Return (X, Y) of the center of cell containing provided text 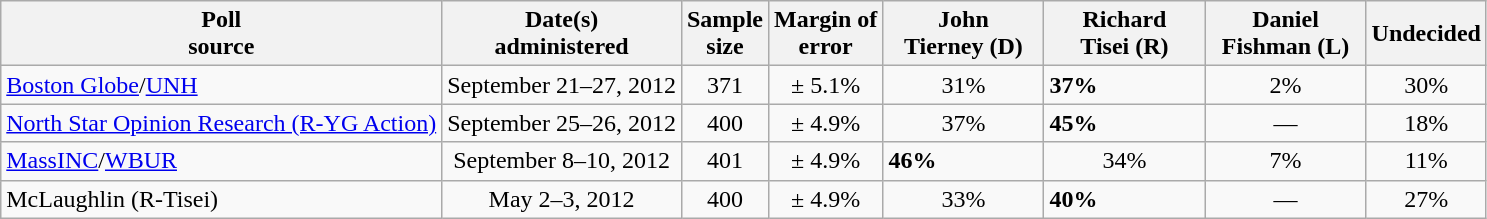
371 (724, 85)
401 (724, 161)
27% (1426, 199)
September 8–10, 2012 (562, 161)
Undecided (1426, 34)
Margin oferror (825, 34)
18% (1426, 123)
30% (1426, 85)
Date(s)administered (562, 34)
34% (1124, 161)
2% (1286, 85)
MassINC/WBUR (222, 161)
31% (964, 85)
Samplesize (724, 34)
11% (1426, 161)
North Star Opinion Research (R-YG Action) (222, 123)
September 25–26, 2012 (562, 123)
± 5.1% (825, 85)
JohnTierney (D) (964, 34)
46% (964, 161)
DanielFishman (L) (1286, 34)
September 21–27, 2012 (562, 85)
RichardTisei (R) (1124, 34)
May 2–3, 2012 (562, 199)
Pollsource (222, 34)
Boston Globe/UNH (222, 85)
33% (964, 199)
40% (1124, 199)
McLaughlin (R-Tisei) (222, 199)
45% (1124, 123)
7% (1286, 161)
